Find where the given text appears and provide that cell's center as (X, Y) coordinate. 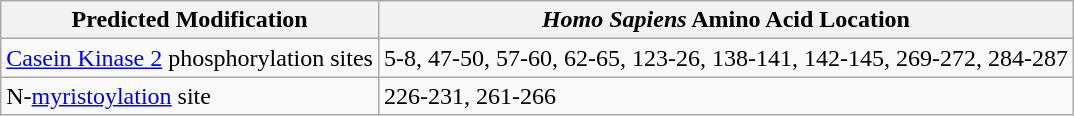
Predicted Modification (190, 20)
Casein Kinase 2 phosphorylation sites (190, 58)
N-myristoylation site (190, 96)
5-8, 47-50, 57-60, 62-65, 123-26, 138-141, 142-145, 269-272, 284-287 (726, 58)
226-231, 261-266 (726, 96)
Homo Sapiens Amino Acid Location (726, 20)
